From the cell containing the given text, extract its center point as (X, Y) coordinate. 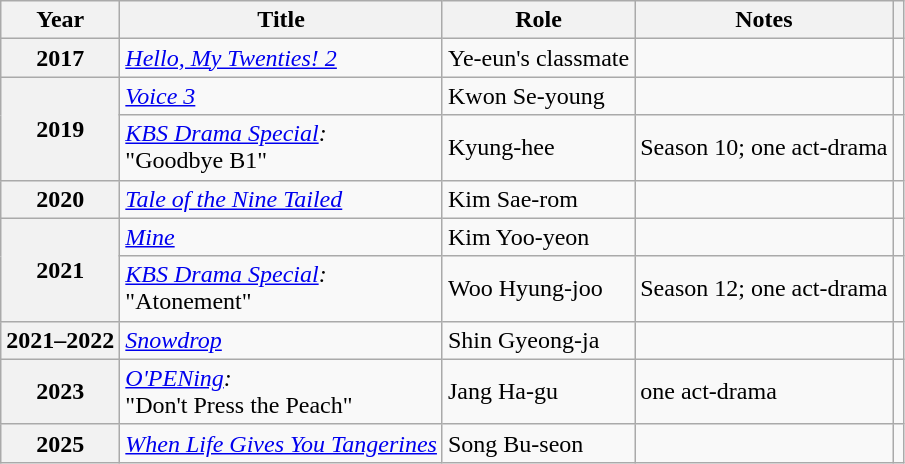
Kim Sae-rom (538, 199)
Kim Yoo-yeon (538, 237)
Season 12; one act-drama (764, 288)
Hello, My Twenties! 2 (282, 58)
2025 (60, 443)
KBS Drama Special:"Goodbye B1" (282, 148)
2023 (60, 392)
Year (60, 20)
Notes (764, 20)
Woo Hyung-joo (538, 288)
KBS Drama Special:"Atonement" (282, 288)
2017 (60, 58)
Role (538, 20)
Kwon Se-young (538, 96)
Mine (282, 237)
Ye-eun's classmate (538, 58)
Title (282, 20)
2021–2022 (60, 340)
2019 (60, 128)
one act-drama (764, 392)
Shin Gyeong-ja (538, 340)
Kyung-hee (538, 148)
Snowdrop (282, 340)
2021 (60, 270)
Tale of the Nine Tailed (282, 199)
O'PENing:"Don't Press the Peach" (282, 392)
Song Bu-seon (538, 443)
2020 (60, 199)
Voice 3 (282, 96)
Season 10; one act-drama (764, 148)
When Life Gives You Tangerines (282, 443)
Jang Ha-gu (538, 392)
